Return the [X, Y] coordinate for the center point of the cell that contains the specified text.  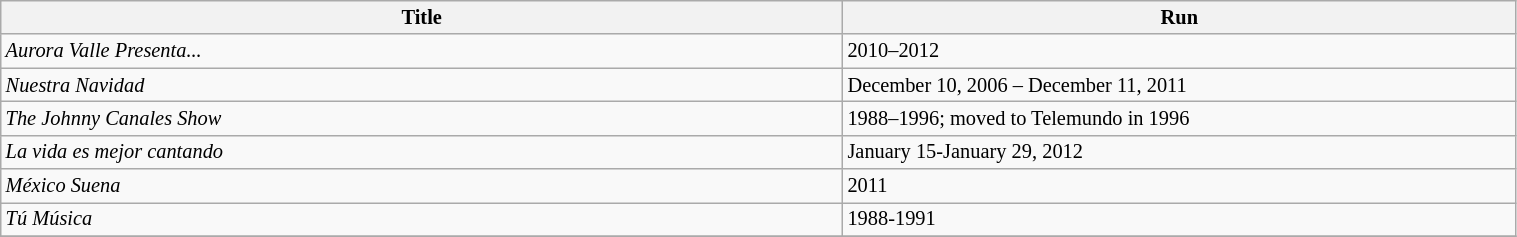
México Suena [422, 186]
Run [1180, 17]
2011 [1180, 186]
The Johnny Canales Show [422, 118]
Nuestra Navidad [422, 85]
Tú Música [422, 219]
January 15-January 29, 2012 [1180, 152]
December 10, 2006 – December 11, 2011 [1180, 85]
1988-1991 [1180, 219]
Aurora Valle Presenta... [422, 51]
2010–2012 [1180, 51]
La vida es mejor cantando [422, 152]
Title [422, 17]
1988–1996; moved to Telemundo in 1996 [1180, 118]
